Find where the given text appears and provide that cell's center as (x, y) coordinate. 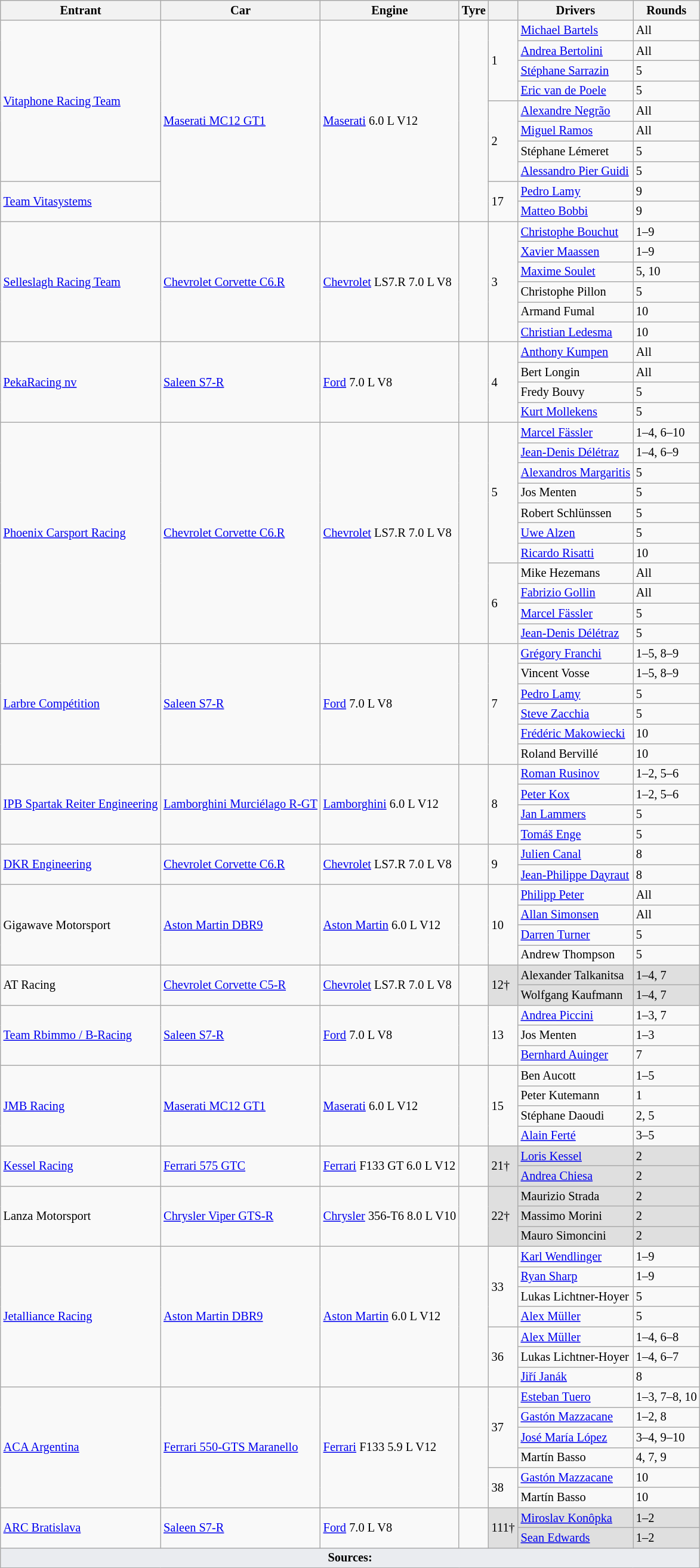
Darren Turner (575, 935)
Julien Canal (575, 854)
Sean Edwards (575, 1538)
Esteban Tuero (575, 1397)
Chevrolet Corvette C5-R (240, 985)
Andrew Thompson (575, 955)
3 (504, 282)
111† (504, 1527)
DKR Engineering (81, 865)
Eric van de Poele (575, 91)
Maurizio Strada (575, 1196)
Selleslagh Racing Team (81, 282)
Andrea Bertolini (575, 51)
Jiří Janák (575, 1377)
1–2, 8 (667, 1417)
12† (504, 985)
Drivers (575, 10)
Fredy Bouvy (575, 392)
Michael Bartels (575, 30)
Larbre Compétition (81, 703)
Peter Kutemann (575, 1096)
Mike Hezemans (575, 573)
Chrysler 356-T6 8.0 L V10 (390, 1216)
Stéphane Daoudi (575, 1115)
Wolfgang Kaufmann (575, 995)
Anthony Kumpen (575, 352)
Tomáš Enge (575, 834)
Jetalliance Racing (81, 1317)
Miroslav Konôpka (575, 1518)
21† (504, 1166)
22† (504, 1216)
Ferrari 575 GTC (240, 1166)
Peter Kox (575, 794)
1–4, 6–8 (667, 1337)
Sources: (350, 1558)
Armand Fumal (575, 312)
33 (504, 1286)
Maxime Soulet (575, 272)
Car (240, 10)
Alexandros Margaritis (575, 472)
Alain Ferté (575, 1136)
Rounds (667, 10)
Ryan Sharp (575, 1277)
Roman Rusinov (575, 774)
Robert Schlünssen (575, 513)
Vincent Vosse (575, 674)
Andrea Piccini (575, 1015)
Stéphane Sarrazin (575, 70)
Roland Bervillé (575, 754)
Bernhard Auinger (575, 1055)
4 (504, 382)
ACA Argentina (81, 1447)
Chrysler Viper GTS-R (240, 1216)
Lamborghini 6.0 L V12 (390, 804)
Miguel Ramos (575, 131)
AT Racing (81, 985)
1–4, 6–10 (667, 432)
Alessandro Pier Guidi (575, 171)
Grégory Franchi (575, 653)
IPB Spartak Reiter Engineering (81, 804)
6 (504, 603)
Bert Longin (575, 372)
1–5 (667, 1075)
Team Rbimmo / B-Racing (81, 1035)
Ben Aucott (575, 1075)
José María López (575, 1437)
Vitaphone Racing Team (81, 100)
Christophe Pillon (575, 292)
1–3, 7–8, 10 (667, 1397)
5, 10 (667, 272)
Engine (390, 10)
4, 7, 9 (667, 1458)
Ferrari F133 5.9 L V12 (390, 1447)
Kurt Mollekens (575, 412)
Philipp Peter (575, 894)
Xavier Maassen (575, 251)
15 (504, 1106)
Lamborghini Murciélago R-GT (240, 804)
PekaRacing nv (81, 382)
37 (504, 1427)
Mauro Simoncini (575, 1236)
Jan Lammers (575, 814)
1–4, 6–9 (667, 453)
Steve Zacchia (575, 714)
ARC Bratislava (81, 1527)
Matteo Bobbi (575, 211)
1–3 (667, 1035)
17 (504, 201)
Christophe Bouchut (575, 232)
Lanza Motorsport (81, 1216)
3–5 (667, 1136)
1–4, 6–7 (667, 1357)
Entrant (81, 10)
Massimo Morini (575, 1216)
Karl Wendlinger (575, 1256)
1–3, 7 (667, 1015)
Andrea Chiesa (575, 1176)
Uwe Alzen (575, 533)
2, 5 (667, 1115)
Ricardo Risatti (575, 553)
Loris Kessel (575, 1156)
JMB Racing (81, 1106)
Christian Ledesma (575, 332)
Allan Simonsen (575, 915)
13 (504, 1035)
Team Vitasystems (81, 201)
Stéphane Lémeret (575, 151)
Tyre (474, 10)
Phoenix Carsport Racing (81, 533)
Ferrari 550-GTS Maranello (240, 1447)
Frédéric Makowiecki (575, 734)
Fabrizio Gollin (575, 593)
Jean-Philippe Dayraut (575, 875)
Alexandre Negrão (575, 111)
3–4, 9–10 (667, 1437)
38 (504, 1487)
Ferrari F133 GT 6.0 L V12 (390, 1166)
36 (504, 1357)
Kessel Racing (81, 1166)
Gigawave Motorsport (81, 924)
Alexander Talkanitsa (575, 975)
